Extract the (X, Y) coordinate from the center of the cell holding the provided text.  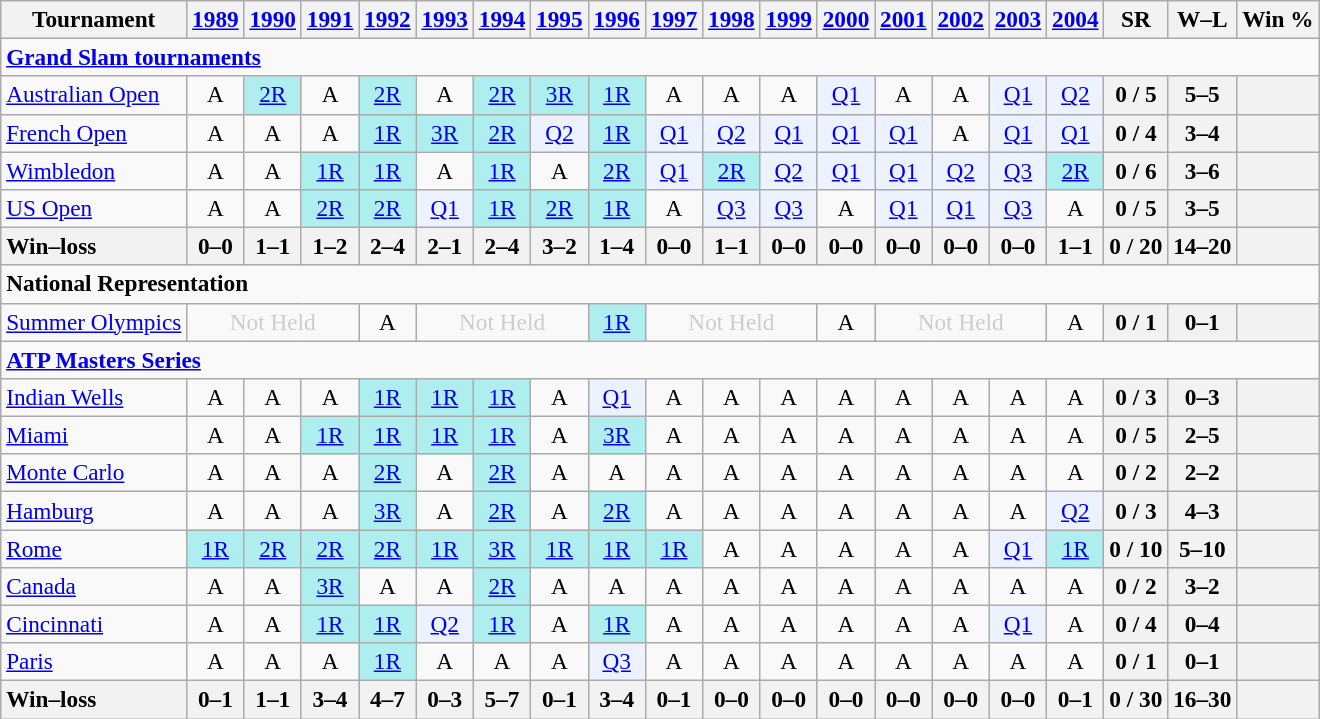
4–7 (388, 699)
Tournament (94, 19)
Indian Wells (94, 397)
ATP Masters Series (660, 359)
Paris (94, 662)
16–30 (1202, 699)
Miami (94, 435)
2004 (1076, 19)
1–2 (330, 246)
1996 (616, 19)
Canada (94, 586)
Hamburg (94, 510)
0 / 20 (1136, 246)
Australian Open (94, 95)
0 / 6 (1136, 170)
5–10 (1202, 548)
1997 (674, 19)
2–5 (1202, 435)
1991 (330, 19)
1992 (388, 19)
Monte Carlo (94, 473)
1990 (272, 19)
Grand Slam tournaments (660, 57)
14–20 (1202, 246)
1989 (216, 19)
2003 (1018, 19)
Wimbledon (94, 170)
5–7 (502, 699)
French Open (94, 133)
2002 (960, 19)
3–5 (1202, 208)
1–4 (616, 246)
US Open (94, 208)
2–2 (1202, 473)
W–L (1202, 19)
SR (1136, 19)
1995 (560, 19)
0 / 30 (1136, 699)
3–6 (1202, 170)
Summer Olympics (94, 322)
0–4 (1202, 624)
Rome (94, 548)
5–5 (1202, 95)
1998 (732, 19)
0 / 10 (1136, 548)
1999 (788, 19)
2000 (846, 19)
1994 (502, 19)
2–1 (444, 246)
2001 (904, 19)
Cincinnati (94, 624)
Win % (1278, 19)
1993 (444, 19)
National Representation (660, 284)
4–3 (1202, 510)
